Detect which cell encompasses the target text, then output its [X, Y] center coordinate. 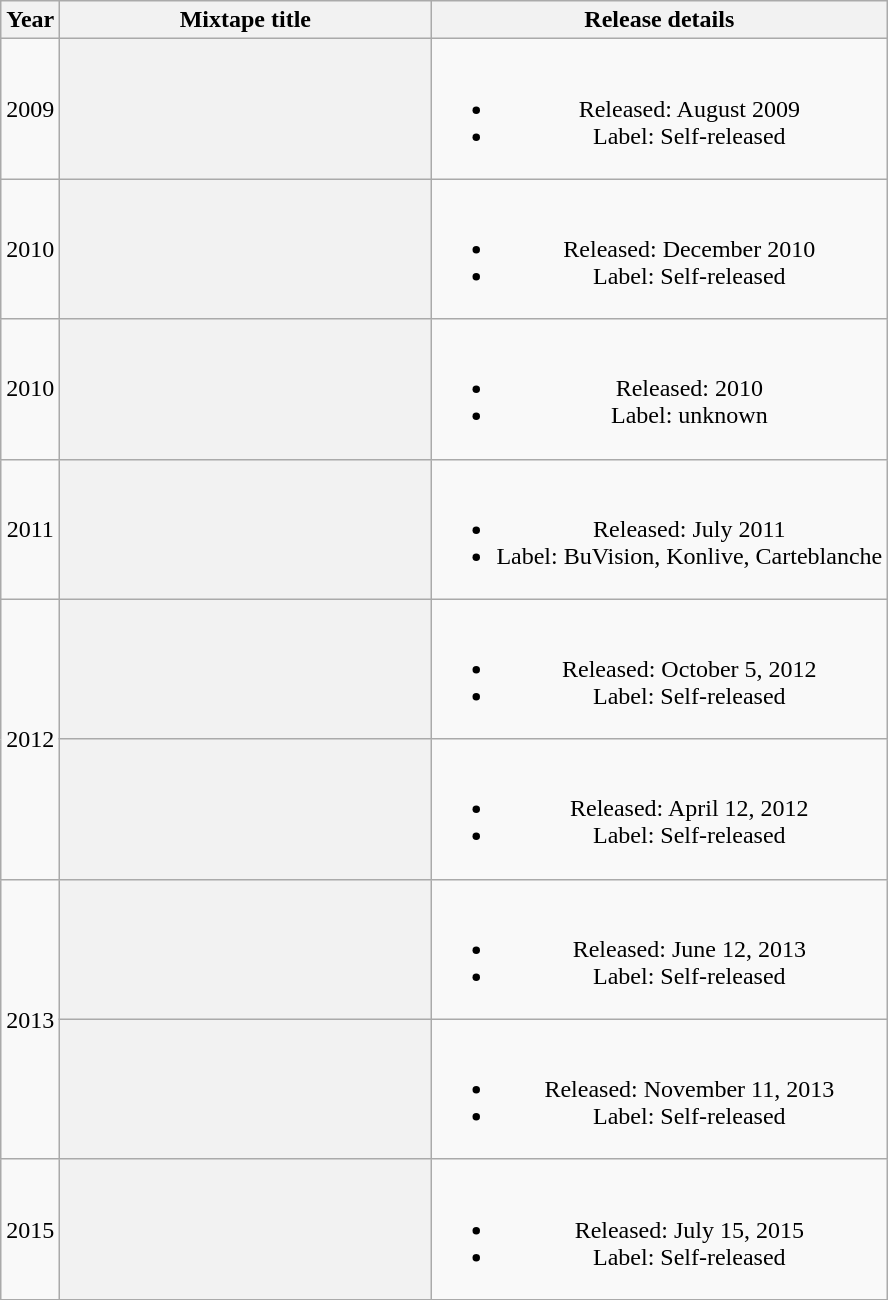
Release details [660, 20]
2009 [30, 109]
2011 [30, 529]
2015 [30, 1229]
Released: April 12, 2012Label: Self-released [660, 809]
Released: August 2009Label: Self-released [660, 109]
Mixtape title [246, 20]
2012 [30, 739]
Released: July 15, 2015Label: Self-released [660, 1229]
Released: 2010Label: unknown [660, 389]
Released: July 2011Label: BuVision, Konlive, Carteblanche [660, 529]
2013 [30, 1019]
Year [30, 20]
Released: December 2010Label: Self-released [660, 249]
Released: November 11, 2013Label: Self-released [660, 1089]
Released: June 12, 2013Label: Self-released [660, 949]
Released: October 5, 2012Label: Self-released [660, 669]
